Scan for the cell matching the given text and deliver its [x, y] coordinate at center. 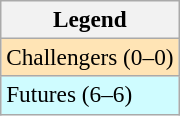
Legend [90, 19]
Challengers (0–0) [90, 57]
Futures (6–6) [90, 95]
